Find where the given text appears and provide that cell's center as (x, y) coordinate. 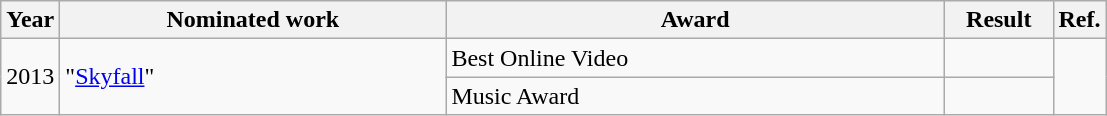
Best Online Video (696, 58)
"Skyfall" (253, 77)
Result (998, 20)
Nominated work (253, 20)
2013 (30, 77)
Year (30, 20)
Ref. (1080, 20)
Award (696, 20)
Music Award (696, 96)
